For the text-containing cell, return its midpoint in [X, Y] coordinate format. 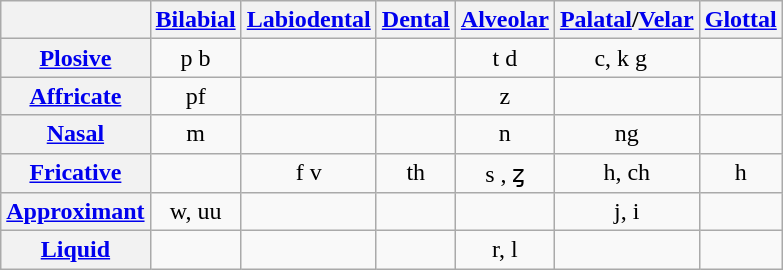
f v [308, 173]
m [196, 134]
Fricative [76, 173]
s , ȥ [504, 173]
Plosive [76, 58]
Bilabial [196, 20]
Dental [416, 20]
t d [504, 58]
ng [626, 134]
w, uu [196, 212]
Palatal/Velar [626, 20]
Labiodental [308, 20]
Nasal [76, 134]
th [416, 173]
p b [196, 58]
j, i [626, 212]
pf [196, 96]
h, ch [626, 173]
h [740, 173]
Liquid [76, 250]
Alveolar [504, 20]
n [504, 134]
r, l [504, 250]
Glottal [740, 20]
Approximant [76, 212]
c, k g [626, 58]
Affricate [76, 96]
z [504, 96]
